Output the [x, y] coordinate of the center of the cell containing the given text.  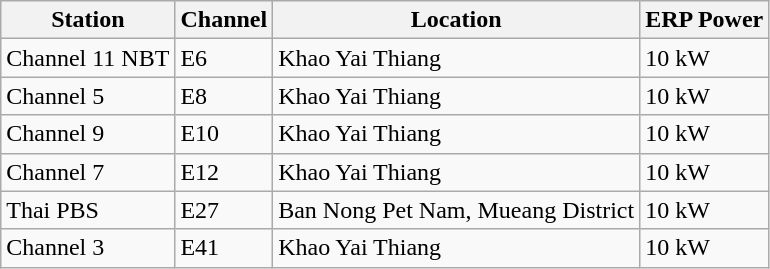
Channel 5 [88, 96]
Channel 9 [88, 134]
Channel [224, 20]
E10 [224, 134]
E12 [224, 172]
Channel 3 [88, 248]
ERP Power [704, 20]
Location [456, 20]
E6 [224, 58]
Ban Nong Pet Nam, Mueang District [456, 210]
Station [88, 20]
E41 [224, 248]
Channel 7 [88, 172]
Channel 11 NBT [88, 58]
E27 [224, 210]
E8 [224, 96]
Thai PBS [88, 210]
